Identify which cell holds the provided text, then report its (x, y) central coordinate. 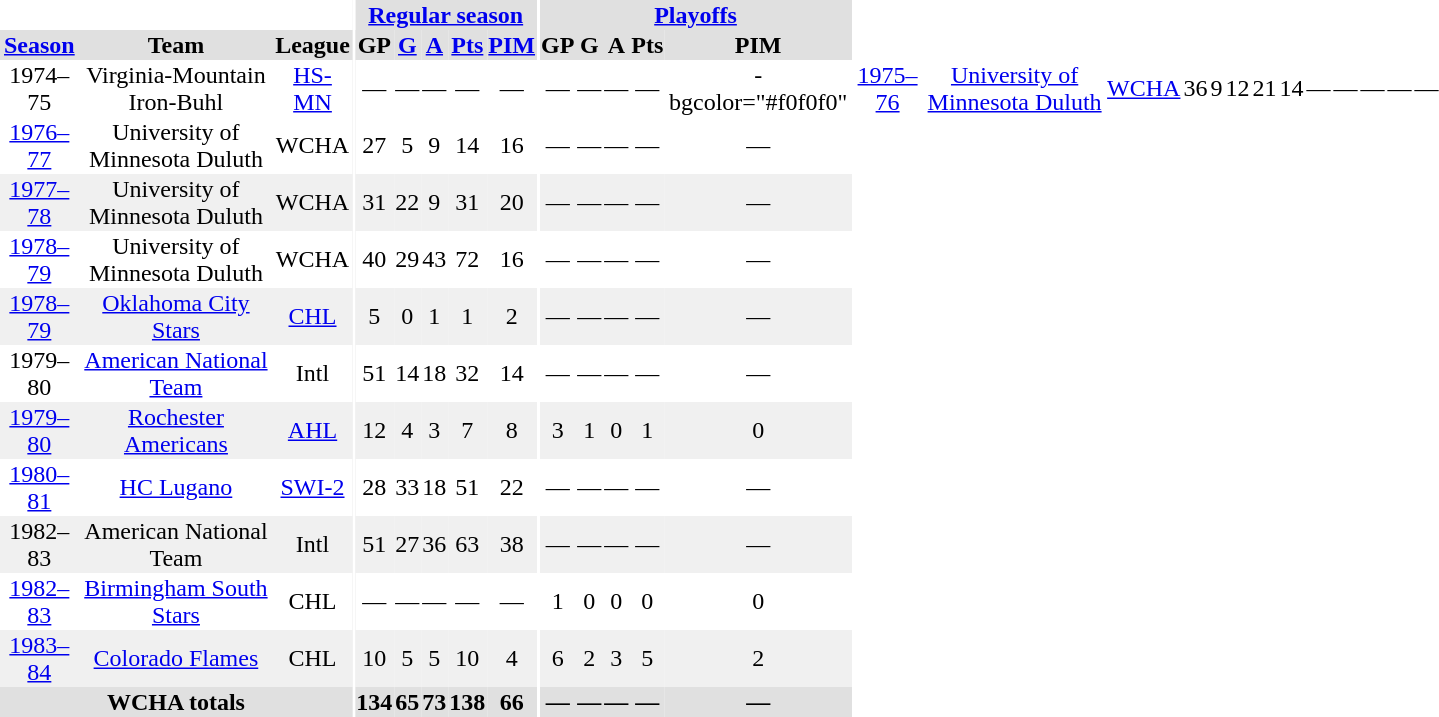
1976–77 (40, 146)
HC Lugano (176, 488)
38 (512, 544)
League (312, 45)
Birmingham South Stars (176, 602)
33 (408, 488)
40 (374, 260)
29 (408, 260)
WCHA totals (176, 702)
Regular season (446, 15)
Virginia-Mountain Iron-Buhl (176, 88)
Season (40, 45)
SWI-2 (312, 488)
21 (1264, 88)
65 (408, 702)
1980–81 (40, 488)
28 (374, 488)
Colorado Flames (176, 658)
7 (468, 430)
1983–84 (40, 658)
63 (468, 544)
Team (176, 45)
32 (468, 374)
HS-MN (312, 88)
1974–75 (40, 88)
6 (558, 658)
Playoffs (696, 15)
66 (512, 702)
43 (434, 260)
73 (434, 702)
Oklahoma City Stars (176, 316)
AHL (312, 430)
8 (512, 430)
- bgcolor="#f0f0f0" (758, 88)
1975–76 (888, 88)
20 (512, 202)
138 (468, 702)
Rochester Americans (176, 430)
72 (468, 260)
1977–78 (40, 202)
134 (374, 702)
